Extract the (x, y) coordinate from the center of the cell holding the provided text.  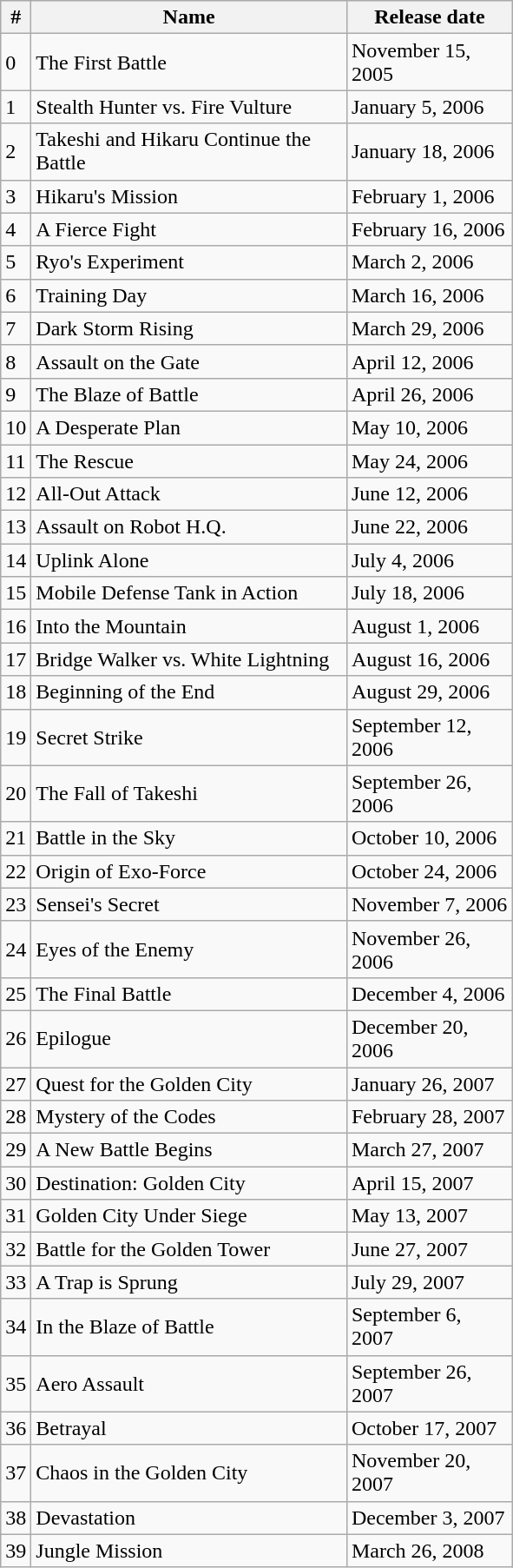
Quest for the Golden City (189, 1083)
34 (16, 1327)
December 4, 2006 (429, 994)
A Desperate Plan (189, 427)
22 (16, 871)
June 27, 2007 (429, 1249)
Mystery of the Codes (189, 1117)
October 24, 2006 (429, 871)
January 18, 2006 (429, 151)
0 (16, 63)
29 (16, 1150)
December 3, 2007 (429, 1518)
Bridge Walker vs. White Lightning (189, 659)
July 4, 2006 (429, 560)
28 (16, 1117)
26 (16, 1039)
6 (16, 295)
A Trap is Sprung (189, 1282)
21 (16, 838)
13 (16, 527)
9 (16, 394)
September 6, 2007 (429, 1327)
3 (16, 196)
October 17, 2007 (429, 1428)
Training Day (189, 295)
32 (16, 1249)
Into the Mountain (189, 626)
A Fierce Fight (189, 229)
38 (16, 1518)
Eyes of the Enemy (189, 949)
July 18, 2006 (429, 593)
Dark Storm Rising (189, 328)
5 (16, 262)
Mobile Defense Tank in Action (189, 593)
September 26, 2006 (429, 794)
31 (16, 1216)
Assault on the Gate (189, 361)
November 7, 2006 (429, 904)
The Blaze of Battle (189, 394)
Aero Assault (189, 1383)
March 29, 2006 (429, 328)
Devastation (189, 1518)
Uplink Alone (189, 560)
In the Blaze of Battle (189, 1327)
1 (16, 107)
May 24, 2006 (429, 461)
Takeshi and Hikaru Continue the Battle (189, 151)
37 (16, 1473)
August 29, 2006 (429, 692)
15 (16, 593)
Destination: Golden City (189, 1183)
April 26, 2006 (429, 394)
The Final Battle (189, 994)
April 15, 2007 (429, 1183)
# (16, 17)
December 20, 2006 (429, 1039)
January 26, 2007 (429, 1083)
36 (16, 1428)
Epilogue (189, 1039)
November 26, 2006 (429, 949)
33 (16, 1282)
8 (16, 361)
Jungle Mission (189, 1551)
Beginning of the End (189, 692)
18 (16, 692)
Battle in the Sky (189, 838)
May 13, 2007 (429, 1216)
16 (16, 626)
February 1, 2006 (429, 196)
January 5, 2006 (429, 107)
23 (16, 904)
20 (16, 794)
14 (16, 560)
October 10, 2006 (429, 838)
August 1, 2006 (429, 626)
30 (16, 1183)
24 (16, 949)
June 22, 2006 (429, 527)
2 (16, 151)
Betrayal (189, 1428)
27 (16, 1083)
4 (16, 229)
17 (16, 659)
Stealth Hunter vs. Fire Vulture (189, 107)
March 16, 2006 (429, 295)
25 (16, 994)
11 (16, 461)
The Rescue (189, 461)
November 20, 2007 (429, 1473)
September 26, 2007 (429, 1383)
March 26, 2008 (429, 1551)
Release date (429, 17)
March 27, 2007 (429, 1150)
Ryo's Experiment (189, 262)
The Fall of Takeshi (189, 794)
Assault on Robot H.Q. (189, 527)
35 (16, 1383)
Chaos in the Golden City (189, 1473)
June 12, 2006 (429, 494)
Secret Strike (189, 737)
7 (16, 328)
July 29, 2007 (429, 1282)
The First Battle (189, 63)
Hikaru's Mission (189, 196)
Sensei's Secret (189, 904)
10 (16, 427)
19 (16, 737)
September 12, 2006 (429, 737)
12 (16, 494)
February 16, 2006 (429, 229)
39 (16, 1551)
A New Battle Begins (189, 1150)
April 12, 2006 (429, 361)
March 2, 2006 (429, 262)
Golden City Under Siege (189, 1216)
August 16, 2006 (429, 659)
February 28, 2007 (429, 1117)
All-Out Attack (189, 494)
Name (189, 17)
May 10, 2006 (429, 427)
Battle for the Golden Tower (189, 1249)
November 15, 2005 (429, 63)
Origin of Exo-Force (189, 871)
